Determine the [X, Y] coordinate at the center of the cell enclosing the given text.  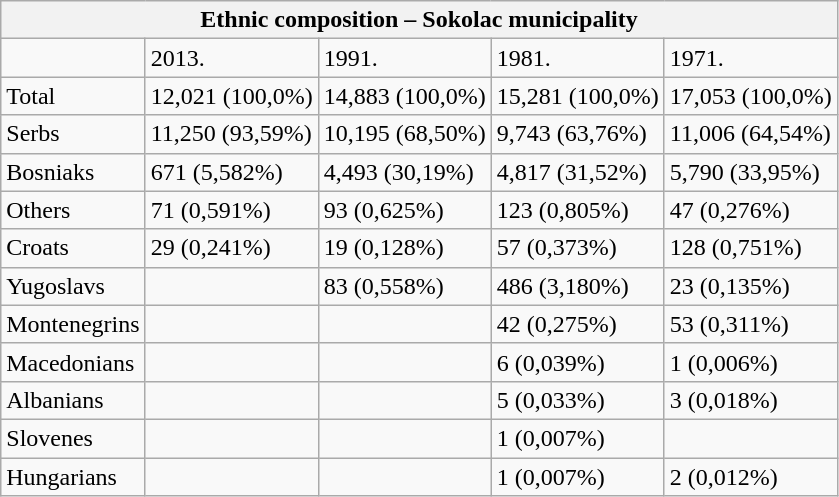
128 (0,751%) [750, 248]
Ethnic composition – Sokolac municipality [420, 20]
71 (0,591%) [232, 210]
11,250 (93,59%) [232, 134]
Bosniaks [73, 172]
Yugoslavs [73, 286]
Slovenes [73, 438]
3 (0,018%) [750, 400]
14,883 (100,0%) [404, 96]
486 (3,180%) [578, 286]
5 (0,033%) [578, 400]
93 (0,625%) [404, 210]
15,281 (100,0%) [578, 96]
12,021 (100,0%) [232, 96]
Albanians [73, 400]
23 (0,135%) [750, 286]
29 (0,241%) [232, 248]
47 (0,276%) [750, 210]
10,195 (68,50%) [404, 134]
83 (0,558%) [404, 286]
19 (0,128%) [404, 248]
6 (0,039%) [578, 362]
Total [73, 96]
2 (0,012%) [750, 477]
4,493 (30,19%) [404, 172]
5,790 (33,95%) [750, 172]
Croats [73, 248]
Hungarians [73, 477]
1981. [578, 58]
Montenegrins [73, 324]
Others [73, 210]
Macedonians [73, 362]
123 (0,805%) [578, 210]
53 (0,311%) [750, 324]
4,817 (31,52%) [578, 172]
42 (0,275%) [578, 324]
11,006 (64,54%) [750, 134]
17,053 (100,0%) [750, 96]
671 (5,582%) [232, 172]
57 (0,373%) [578, 248]
9,743 (63,76%) [578, 134]
Serbs [73, 134]
2013. [232, 58]
1971. [750, 58]
1 (0,006%) [750, 362]
1991. [404, 58]
